Pinpoint the cell where the given text exists, returning its [X, Y] midpoint coordinate. 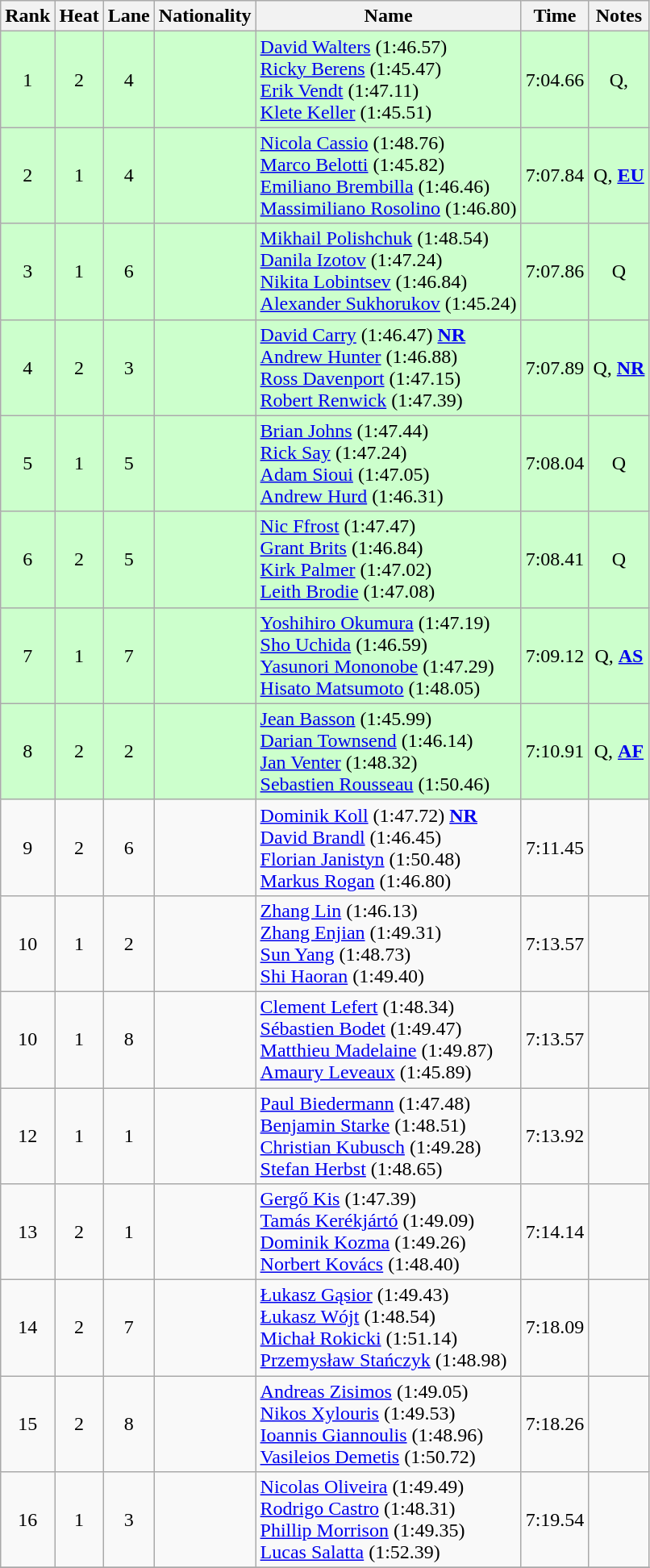
7:14.14 [555, 1232]
7:19.54 [555, 1520]
Jean Basson (1:45.99) Darian Townsend (1:46.14)Jan Venter (1:48.32)Sebastien Rousseau (1:50.46) [389, 752]
7:04.66 [555, 79]
7:07.84 [555, 176]
Q, [619, 79]
Rank [27, 16]
Brian Johns (1:47.44) Rick Say (1:47.24)Adam Sioui (1:47.05)Andrew Hurd (1:46.31) [389, 463]
9 [27, 847]
7:10.91 [555, 752]
Nicolas Oliveira (1:49.49) Rodrigo Castro (1:48.31)Phillip Morrison (1:49.35) Lucas Salatta (1:52.39) [389, 1520]
12 [27, 1136]
Gergő Kis (1:47.39) Tamás Kerékjártó (1:49.09)Dominik Kozma (1:49.26) Norbert Kovács (1:48.40) [389, 1232]
7:13.92 [555, 1136]
Łukasz Gąsior (1:49.43) Łukasz Wójt (1:48.54)Michał Rokicki (1:51.14) Przemysław Stańczyk (1:48.98) [389, 1328]
Paul Biedermann (1:47.48) Benjamin Starke (1:48.51)Christian Kubusch (1:49.28) Stefan Herbst (1:48.65) [389, 1136]
David Carry (1:46.47) NR Andrew Hunter (1:46.88)Ross Davenport (1:47.15)Robert Renwick (1:47.39) [389, 368]
Q, EU [619, 176]
Name [389, 16]
Q, AF [619, 752]
7:18.09 [555, 1328]
Mikhail Polishchuk (1:48.54) Danila Izotov (1:47.24)Nikita Lobintsev (1:46.84)Alexander Sukhorukov (1:45.24) [389, 271]
Q, AS [619, 655]
7:11.45 [555, 847]
Zhang Lin (1:46.13) Zhang Enjian (1:49.31)Sun Yang (1:48.73) Shi Haoran (1:49.40) [389, 944]
David Walters (1:46.57) Ricky Berens (1:45.47)Erik Vendt (1:47.11)Klete Keller (1:45.51) [389, 79]
7:07.89 [555, 368]
Notes [619, 16]
16 [27, 1520]
7:08.41 [555, 560]
15 [27, 1424]
7:18.26 [555, 1424]
14 [27, 1328]
7:07.86 [555, 271]
Nicola Cassio (1:48.76) Marco Belotti (1:45.82)Emiliano Brembilla (1:46.46)Massimiliano Rosolino (1:46.80) [389, 176]
Q, NR [619, 368]
Nic Ffrost (1:47.47) Grant Brits (1:46.84)Kirk Palmer (1:47.02)Leith Brodie (1:47.08) [389, 560]
Heat [79, 16]
Yoshihiro Okumura (1:47.19) Sho Uchida (1:46.59)Yasunori Mononobe (1:47.29)Hisato Matsumoto (1:48.05) [389, 655]
7:09.12 [555, 655]
Clement Lefert (1:48.34) Sébastien Bodet (1:49.47)Matthieu Madelaine (1:49.87) Amaury Leveaux (1:45.89) [389, 1039]
Andreas Zisimos (1:49.05) Nikos Xylouris (1:49.53)Ioannis Giannoulis (1:48.96) Vasileios Demetis (1:50.72) [389, 1424]
Dominik Koll (1:47.72) NR David Brandl (1:46.45)Florian Janistyn (1:50.48)Markus Rogan (1:46.80) [389, 847]
13 [27, 1232]
Time [555, 16]
Lane [129, 16]
7:08.04 [555, 463]
Nationality [205, 16]
